For the text-containing cell, return its midpoint in [x, y] coordinate format. 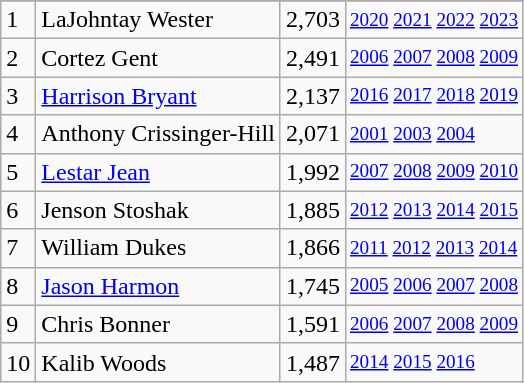
Anthony Crissinger-Hill [158, 134]
1,745 [312, 286]
1,487 [312, 362]
William Dukes [158, 248]
1,885 [312, 210]
9 [18, 324]
4 [18, 134]
6 [18, 210]
3 [18, 96]
7 [18, 248]
1,866 [312, 248]
2,491 [312, 58]
2,071 [312, 134]
1 [18, 20]
Jason Harmon [158, 286]
10 [18, 362]
2001 2003 2004 [434, 134]
2014 2015 2016 [434, 362]
8 [18, 286]
2011 2012 2013 2014 [434, 248]
1,992 [312, 172]
Jenson Stoshak [158, 210]
2016 2017 2018 2019 [434, 96]
Kalib Woods [158, 362]
2005 2006 2007 2008 [434, 286]
Lestar Jean [158, 172]
Harrison Bryant [158, 96]
Chris Bonner [158, 324]
2 [18, 58]
5 [18, 172]
2012 2013 2014 2015 [434, 210]
2020 2021 2022 2023 [434, 20]
2,703 [312, 20]
Cortez Gent [158, 58]
LaJohntay Wester [158, 20]
2,137 [312, 96]
1,591 [312, 324]
2007 2008 2009 2010 [434, 172]
